Provide the (x, y) coordinate of the cell's center where the given text is located.  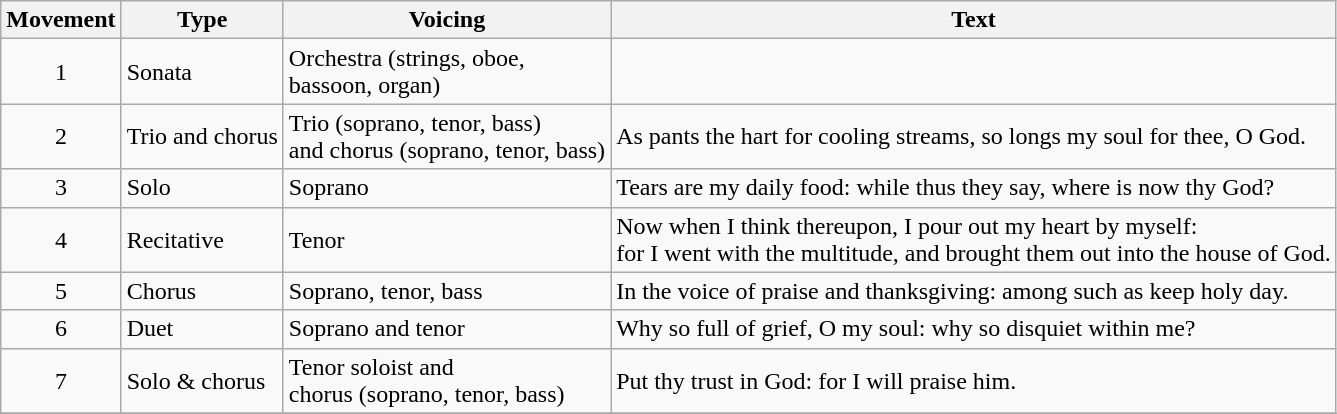
Why so full of grief, O my soul: why so disquiet within me? (974, 329)
Now when I think thereupon, I pour out my heart by myself:for I went with the multitude, and brought them out into the house of God. (974, 240)
4 (61, 240)
Tenor soloist and chorus (soprano, tenor, bass) (446, 380)
7 (61, 380)
Text (974, 20)
Put thy trust in God: for I will praise him. (974, 380)
Movement (61, 20)
Type (202, 20)
Voicing (446, 20)
5 (61, 291)
Soprano and tenor (446, 329)
Duet (202, 329)
3 (61, 188)
Sonata (202, 72)
Trio (soprano, tenor, bass) and chorus (soprano, tenor, bass) (446, 136)
Tears are my daily food: while thus they say, where is now thy God? (974, 188)
Solo & chorus (202, 380)
In the voice of praise and thanksgiving: among such as keep holy day. (974, 291)
Orchestra (strings, oboe, bassoon, organ) (446, 72)
1 (61, 72)
2 (61, 136)
Tenor (446, 240)
Recitative (202, 240)
Soprano (446, 188)
Soprano, tenor, bass (446, 291)
Solo (202, 188)
6 (61, 329)
Trio and chorus (202, 136)
Chorus (202, 291)
As pants the hart for cooling streams, so longs my soul for thee, O God. (974, 136)
